Detect which cell encompasses the target text, then output its [x, y] center coordinate. 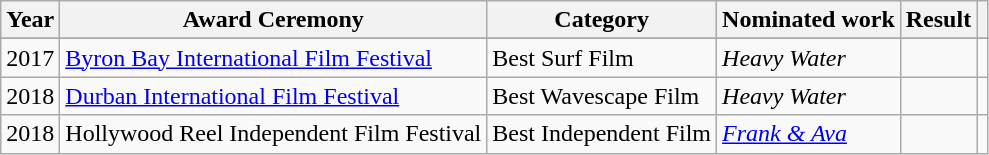
Best Wavescape Film [602, 96]
Result [938, 20]
Award Ceremony [274, 20]
Frank & Ava [809, 134]
Best Surf Film [602, 58]
Best Independent Film [602, 134]
Category [602, 20]
Durban International Film Festival [274, 96]
Hollywood Reel Independent Film Festival [274, 134]
Byron Bay International Film Festival [274, 58]
Nominated work [809, 20]
Year [30, 20]
2017 [30, 58]
